Extract the [X, Y] coordinate from the center of the cell holding the provided text.  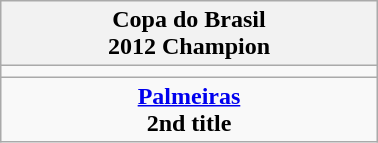
Copa do Brasil2012 Champion [189, 34]
Palmeiras2nd title [189, 110]
